Extract the (x, y) coordinate from the center of the cell holding the provided text.  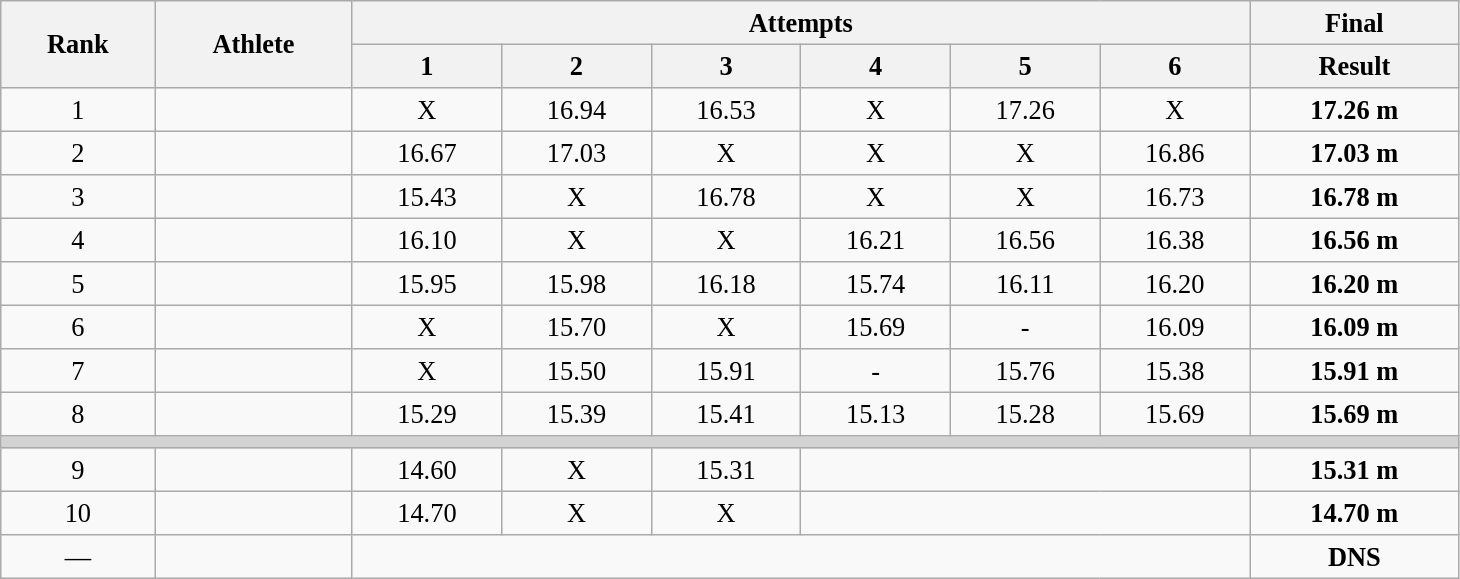
15.43 (427, 197)
Final (1355, 22)
DNS (1355, 557)
16.78 m (1355, 197)
15.74 (876, 284)
17.26 (1025, 109)
15.29 (427, 414)
15.70 (577, 327)
— (78, 557)
Rank (78, 44)
15.38 (1175, 371)
10 (78, 513)
16.53 (726, 109)
Result (1355, 66)
15.39 (577, 414)
15.13 (876, 414)
14.70 m (1355, 513)
14.60 (427, 470)
16.38 (1175, 240)
15.28 (1025, 414)
16.18 (726, 284)
15.91 m (1355, 371)
16.73 (1175, 197)
16.11 (1025, 284)
9 (78, 470)
Attempts (800, 22)
17.03 m (1355, 153)
15.31 m (1355, 470)
15.31 (726, 470)
15.76 (1025, 371)
16.20 m (1355, 284)
16.78 (726, 197)
16.67 (427, 153)
14.70 (427, 513)
15.69 m (1355, 414)
15.91 (726, 371)
17.03 (577, 153)
15.98 (577, 284)
8 (78, 414)
16.10 (427, 240)
15.41 (726, 414)
7 (78, 371)
16.20 (1175, 284)
Athlete (254, 44)
16.56 m (1355, 240)
16.09 (1175, 327)
16.86 (1175, 153)
16.09 m (1355, 327)
17.26 m (1355, 109)
16.21 (876, 240)
15.50 (577, 371)
16.94 (577, 109)
15.95 (427, 284)
16.56 (1025, 240)
